Pinpoint the cell where the given text exists, returning its (x, y) midpoint coordinate. 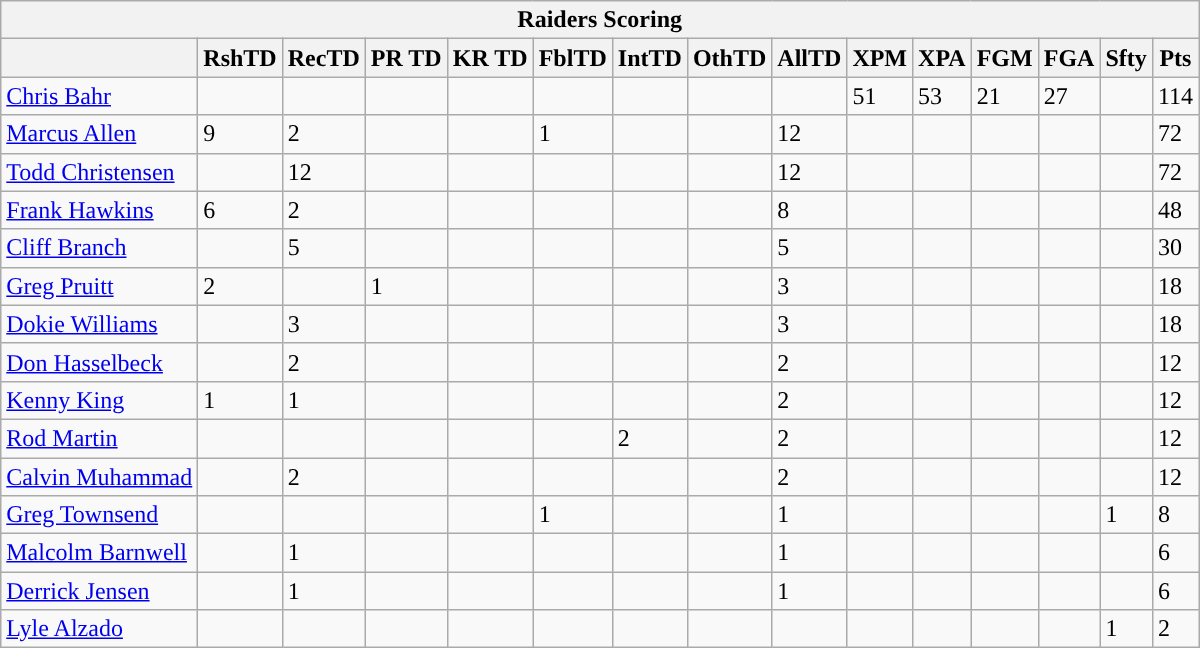
Greg Pruitt (100, 286)
27 (1069, 96)
114 (1175, 96)
Don Hasselbeck (100, 362)
AllTD (810, 58)
Derrick Jensen (100, 591)
Marcus Allen (100, 134)
FGA (1069, 58)
Lyle Alzado (100, 629)
Chris Bahr (100, 96)
PR TD (406, 58)
IntTD (650, 58)
51 (880, 96)
Todd Christensen (100, 172)
Cliff Branch (100, 248)
XPM (880, 58)
21 (1004, 96)
Raiders Scoring (600, 20)
Frank Hawkins (100, 210)
FblTD (572, 58)
Pts (1175, 58)
Greg Townsend (100, 515)
OthTD (729, 58)
FGM (1004, 58)
Sfty (1126, 58)
Rod Martin (100, 438)
53 (942, 96)
RshTD (240, 58)
Dokie Williams (100, 324)
XPA (942, 58)
30 (1175, 248)
Calvin Muhammad (100, 477)
48 (1175, 210)
9 (240, 134)
Kenny King (100, 400)
Malcolm Barnwell (100, 553)
KR TD (490, 58)
RecTD (324, 58)
